Provide the [x, y] coordinate of the cell's center where the given text is located.  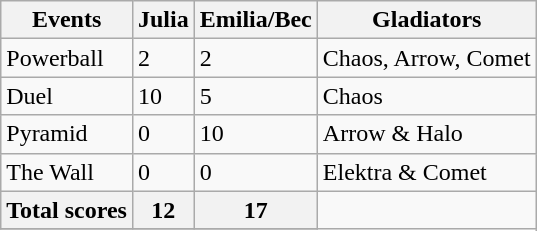
Total scores [67, 210]
17 [256, 210]
5 [256, 96]
Emilia/Bec [256, 20]
Chaos [426, 96]
Chaos, Arrow, Comet [426, 58]
12 [163, 210]
Duel [67, 96]
Powerball [67, 58]
Elektra & Comet [426, 172]
The Wall [67, 172]
Gladiators [426, 20]
Julia [163, 20]
Events [67, 20]
Pyramid [67, 134]
Arrow & Halo [426, 134]
